Pinpoint the cell where the given text exists, returning its (X, Y) midpoint coordinate. 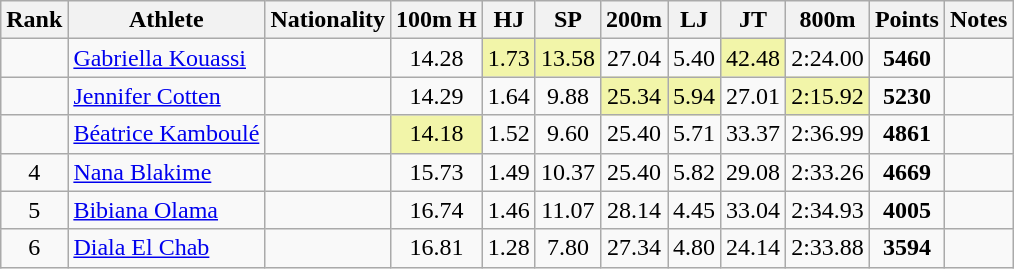
10.37 (568, 172)
9.60 (568, 134)
14.28 (437, 58)
Diala El Chab (166, 248)
5.40 (694, 58)
2:33.88 (828, 248)
Points (906, 20)
6 (34, 248)
42.48 (754, 58)
1.73 (508, 58)
25.34 (634, 96)
29.08 (754, 172)
Bibiana Olama (166, 210)
Athlete (166, 20)
5.71 (694, 134)
Rank (34, 20)
Jennifer Cotten (166, 96)
4.45 (694, 210)
5230 (906, 96)
100m H (437, 20)
14.18 (437, 134)
2:15.92 (828, 96)
27.04 (634, 58)
Notes (978, 20)
Gabriella Kouassi (166, 58)
2:34.93 (828, 210)
JT (754, 20)
27.34 (634, 248)
16.81 (437, 248)
4669 (906, 172)
5.82 (694, 172)
Nana Blakime (166, 172)
2:24.00 (828, 58)
4861 (906, 134)
1.49 (508, 172)
33.37 (754, 134)
2:33.26 (828, 172)
28.14 (634, 210)
13.58 (568, 58)
800m (828, 20)
24.14 (754, 248)
27.01 (754, 96)
1.52 (508, 134)
2:36.99 (828, 134)
14.29 (437, 96)
LJ (694, 20)
15.73 (437, 172)
SP (568, 20)
5 (34, 210)
HJ (508, 20)
Nationality (328, 20)
1.46 (508, 210)
1.64 (508, 96)
33.04 (754, 210)
16.74 (437, 210)
4005 (906, 210)
1.28 (508, 248)
3594 (906, 248)
7.80 (568, 248)
4.80 (694, 248)
4 (34, 172)
200m (634, 20)
Béatrice Kamboulé (166, 134)
11.07 (568, 210)
5.94 (694, 96)
5460 (906, 58)
9.88 (568, 96)
